Identify which cell holds the provided text, then report its [x, y] central coordinate. 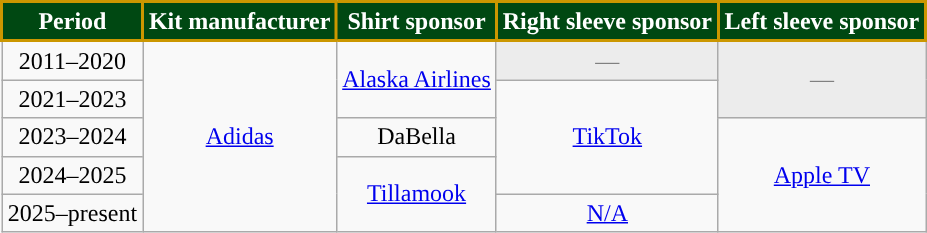
Tillamook [417, 194]
DaBella [417, 137]
Period [72, 22]
2011–2020 [72, 60]
Right sleeve sponsor [607, 22]
Alaska Airlines [417, 80]
Shirt sponsor [417, 22]
Left sleeve sponsor [822, 22]
TikTok [607, 137]
2024–2025 [72, 175]
Adidas [240, 136]
2021–2023 [72, 99]
Kit manufacturer [240, 22]
2023–2024 [72, 137]
2025–present [72, 213]
Apple TV [822, 175]
N/A [607, 213]
